Output the (x, y) coordinate of the center of the cell containing the given text.  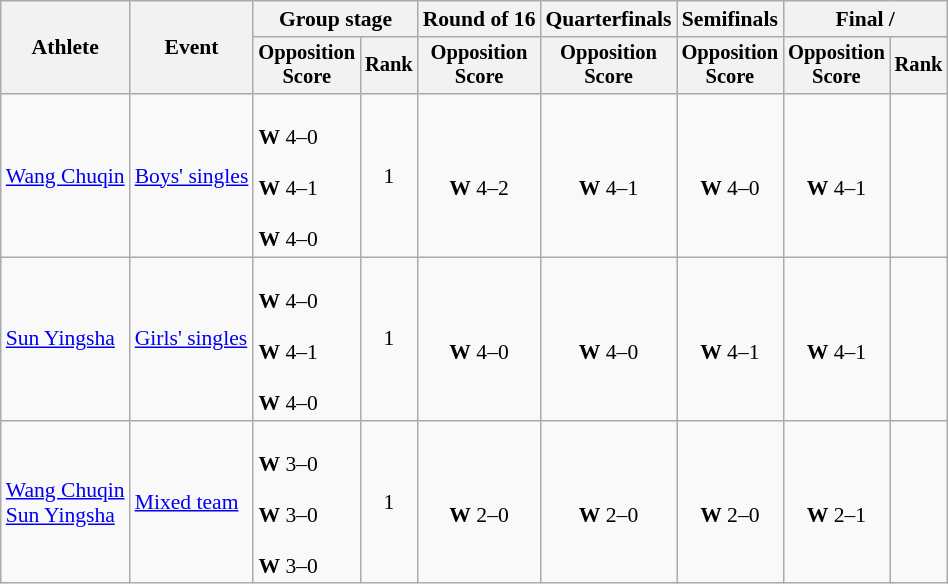
Wang ChuqinSun Yingsha (66, 502)
Boys' singles (192, 176)
Girls' singles (192, 340)
Semifinals (730, 19)
Final / (865, 19)
Athlete (66, 48)
Quarterfinals (608, 19)
W 3–0W 3–0W 3–0 (306, 502)
Group stage (335, 19)
W 2–1 (836, 502)
Wang Chuqin (66, 176)
Event (192, 48)
Mixed team (192, 502)
Round of 16 (480, 19)
W 4–2 (480, 176)
Sun Yingsha (66, 340)
